Capture the cell that displays the provided text and extract its [x, y] central coordinate. 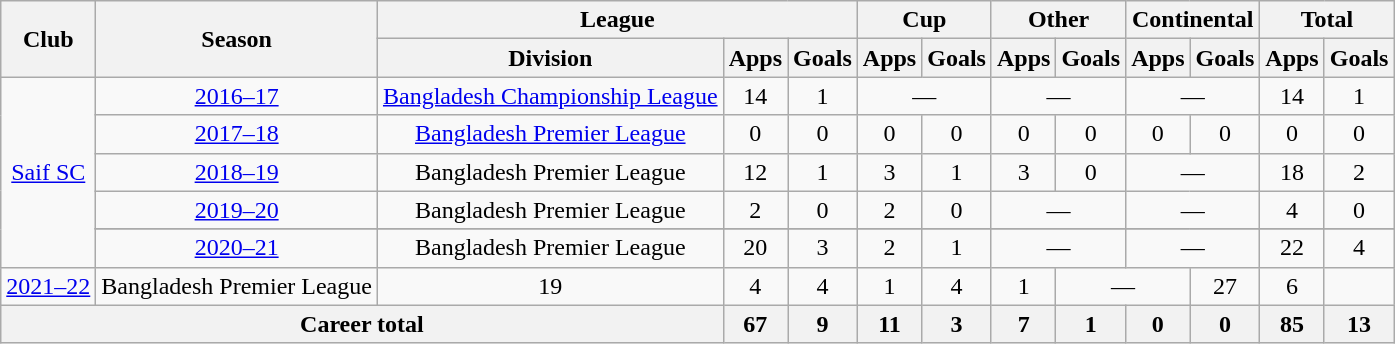
Career total [362, 324]
2019–20 [237, 210]
20 [755, 248]
6 [1292, 286]
67 [755, 324]
85 [1292, 324]
2017–18 [237, 134]
2020–21 [237, 248]
Season [237, 39]
Bangladesh Championship League [550, 96]
11 [889, 324]
2021–22 [48, 286]
2018–19 [237, 172]
9 [823, 324]
2016–17 [237, 96]
Other [1058, 20]
Saif SC [48, 172]
Continental [1193, 20]
13 [1359, 324]
22 [1292, 248]
Total [1327, 20]
League [617, 20]
18 [1292, 172]
Club [48, 39]
Cup [924, 20]
27 [1225, 286]
19 [550, 286]
Division [550, 58]
12 [755, 172]
7 [1023, 324]
